Search for the cell housing the specified text and yield its (X, Y) center coordinate. 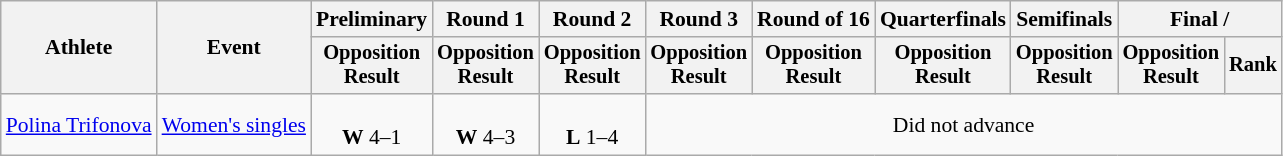
W 4–1 (372, 124)
L 1–4 (592, 124)
Semifinals (1064, 19)
Did not advance (963, 124)
Women's singles (234, 124)
Final / (1200, 19)
Polina Trifonova (79, 124)
Rank (1253, 66)
Round 1 (486, 19)
Quarterfinals (943, 19)
Round of 16 (814, 19)
Athlete (79, 48)
Preliminary (372, 19)
Event (234, 48)
W 4–3 (486, 124)
Round 3 (698, 19)
Round 2 (592, 19)
